Determine the (X, Y) coordinate at the center of the cell enclosing the given text.  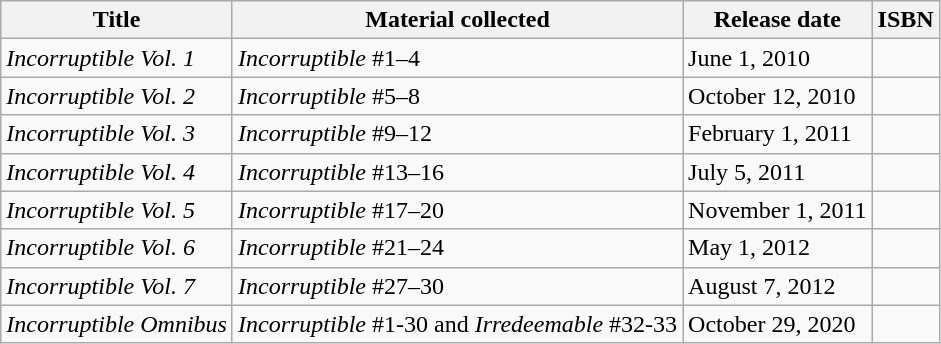
Incorruptible Vol. 4 (117, 172)
June 1, 2010 (778, 58)
Incorruptible #13–16 (457, 172)
Incorruptible Vol. 2 (117, 96)
November 1, 2011 (778, 210)
Incorruptible #21–24 (457, 248)
August 7, 2012 (778, 286)
Release date (778, 20)
May 1, 2012 (778, 248)
ISBN (906, 20)
July 5, 2011 (778, 172)
Incorruptible #1–4 (457, 58)
Incorruptible Vol. 3 (117, 134)
October 12, 2010 (778, 96)
Incorruptible Vol. 7 (117, 286)
Incorruptible #27–30 (457, 286)
Incorruptible #1-30 and Irredeemable #32-33 (457, 324)
Material collected (457, 20)
Incorruptible #5–8 (457, 96)
February 1, 2011 (778, 134)
Incorruptible #17–20 (457, 210)
Incorruptible #9–12 (457, 134)
Incorruptible Vol. 5 (117, 210)
Title (117, 20)
Incorruptible Vol. 1 (117, 58)
Incorruptible Vol. 6 (117, 248)
October 29, 2020 (778, 324)
Incorruptible Omnibus (117, 324)
